Locate the cell with the specified text and output its [x, y] center coordinate. 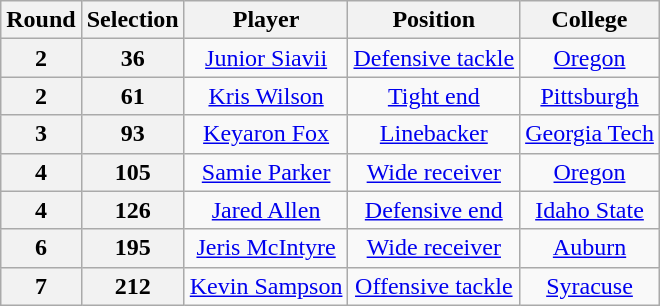
Keyaron Fox [266, 134]
Defensive tackle [434, 58]
Player [266, 20]
Georgia Tech [590, 134]
Syracuse [590, 286]
61 [132, 96]
212 [132, 286]
126 [132, 210]
Idaho State [590, 210]
93 [132, 134]
Selection [132, 20]
Jeris McIntyre [266, 248]
3 [41, 134]
Offensive tackle [434, 286]
Round [41, 20]
College [590, 20]
36 [132, 58]
Position [434, 20]
Defensive end [434, 210]
Kris Wilson [266, 96]
6 [41, 248]
105 [132, 172]
Linebacker [434, 134]
195 [132, 248]
Samie Parker [266, 172]
Junior Siavii [266, 58]
Auburn [590, 248]
Jared Allen [266, 210]
7 [41, 286]
Tight end [434, 96]
Kevin Sampson [266, 286]
Pittsburgh [590, 96]
